Scan for the cell matching the given text and deliver its (x, y) coordinate at center. 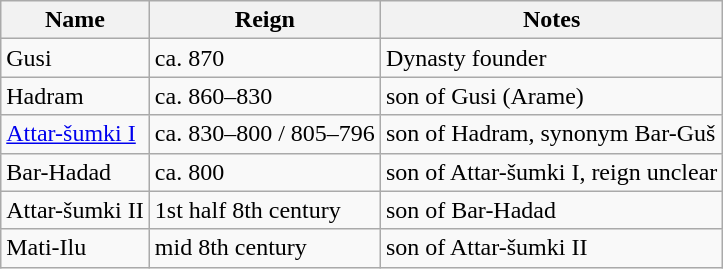
son of Attar-šumki II (551, 248)
Dynasty founder (551, 58)
Hadram (76, 96)
son of Gusi (Arame) (551, 96)
Attar-šumki I (76, 134)
Bar-Hadad (76, 172)
mid 8th century (264, 248)
ca. 830–800 / 805–796 (264, 134)
ca. 870 (264, 58)
Notes (551, 20)
son of Attar-šumki I, reign unclear (551, 172)
Gusi (76, 58)
Attar-šumki II (76, 210)
ca. 860–830 (264, 96)
1st half 8th century (264, 210)
Reign (264, 20)
Mati-Ilu (76, 248)
ca. 800 (264, 172)
son of Bar-Hadad (551, 210)
Name (76, 20)
son of Hadram, synonym Bar-Guš (551, 134)
